Capture the cell that displays the provided text and extract its (X, Y) central coordinate. 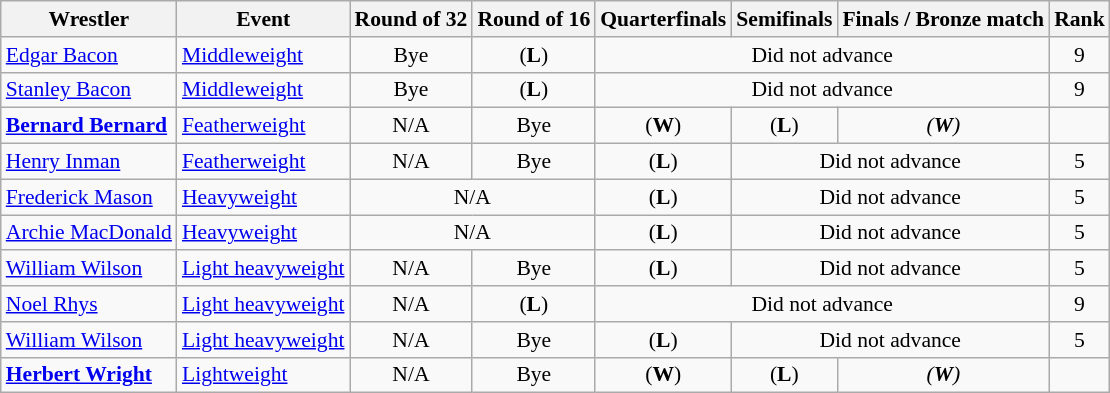
Lightweight (264, 375)
Frederick Mason (89, 197)
Round of 16 (534, 19)
Herbert Wright (89, 375)
Bernard Bernard (89, 126)
Rank (1080, 19)
Quarterfinals (663, 19)
Wrestler (89, 19)
Edgar Bacon (89, 55)
Henry Inman (89, 162)
Event (264, 19)
Round of 32 (412, 19)
Stanley Bacon (89, 90)
Noel Rhys (89, 304)
Semifinals (784, 19)
Finals / Bronze match (943, 19)
Archie MacDonald (89, 233)
